Identify which cell holds the provided text, then report its [x, y] central coordinate. 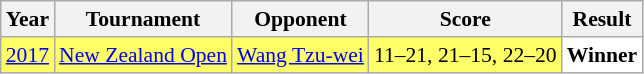
Winner [602, 55]
11–21, 21–15, 22–20 [466, 55]
Result [602, 19]
Score [466, 19]
Wang Tzu-wei [300, 55]
Tournament [143, 19]
Year [28, 19]
Opponent [300, 19]
2017 [28, 55]
New Zealand Open [143, 55]
